Identify which cell holds the provided text, then report its (x, y) central coordinate. 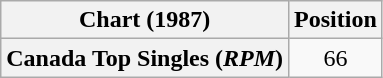
Canada Top Singles (RPM) (145, 58)
66 (336, 58)
Position (336, 20)
Chart (1987) (145, 20)
